Output the (X, Y) coordinate of the center of the cell containing the given text.  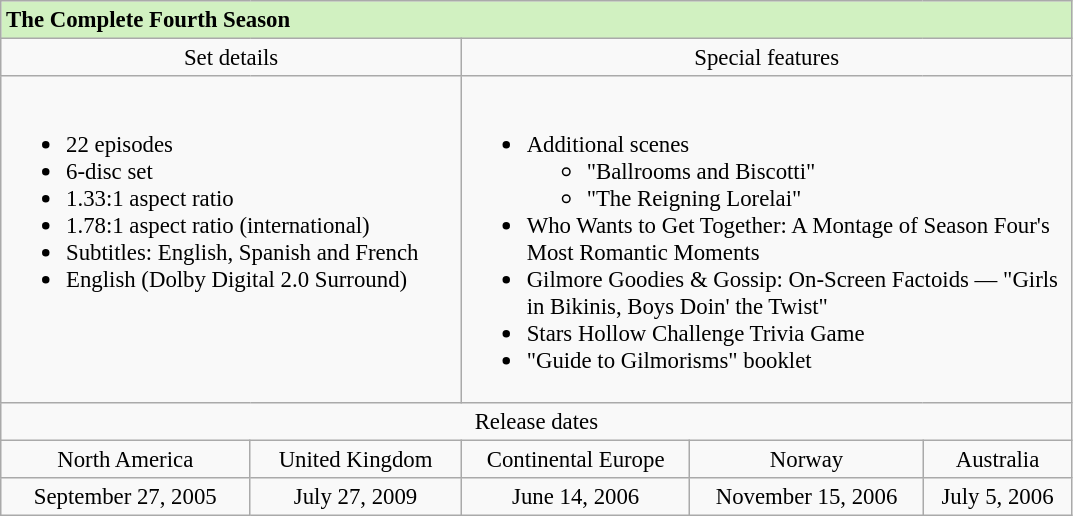
Norway (806, 459)
November 15, 2006 (806, 496)
Continental Europe (576, 459)
North America (126, 459)
The Complete Fourth Season (536, 20)
Special features (766, 58)
September 27, 2005 (126, 496)
July 5, 2006 (998, 496)
22 episodes6-disc set1.33:1 aspect ratio1.78:1 aspect ratio (international)Subtitles: English, Spanish and FrenchEnglish (Dolby Digital 2.0 Surround) (232, 239)
Set details (232, 58)
United Kingdom (356, 459)
June 14, 2006 (576, 496)
Release dates (536, 421)
July 27, 2009 (356, 496)
Australia (998, 459)
